Provide the [X, Y] coordinate of the cell's center where the given text is located.  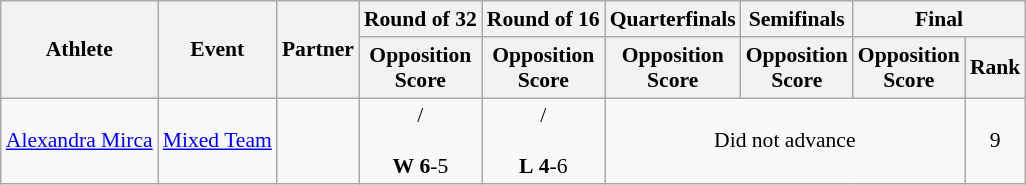
/ L 4-6 [544, 142]
Round of 32 [420, 19]
Event [218, 50]
Quarterfinals [673, 19]
Did not advance [785, 142]
Alexandra Mirca [80, 142]
/ W 6-5 [420, 142]
Mixed Team [218, 142]
Round of 16 [544, 19]
Athlete [80, 50]
Final [940, 19]
9 [996, 142]
Rank [996, 68]
Semifinals [797, 19]
Partner [318, 50]
